Provide the [x, y] coordinate of the cell's center where the given text is located.  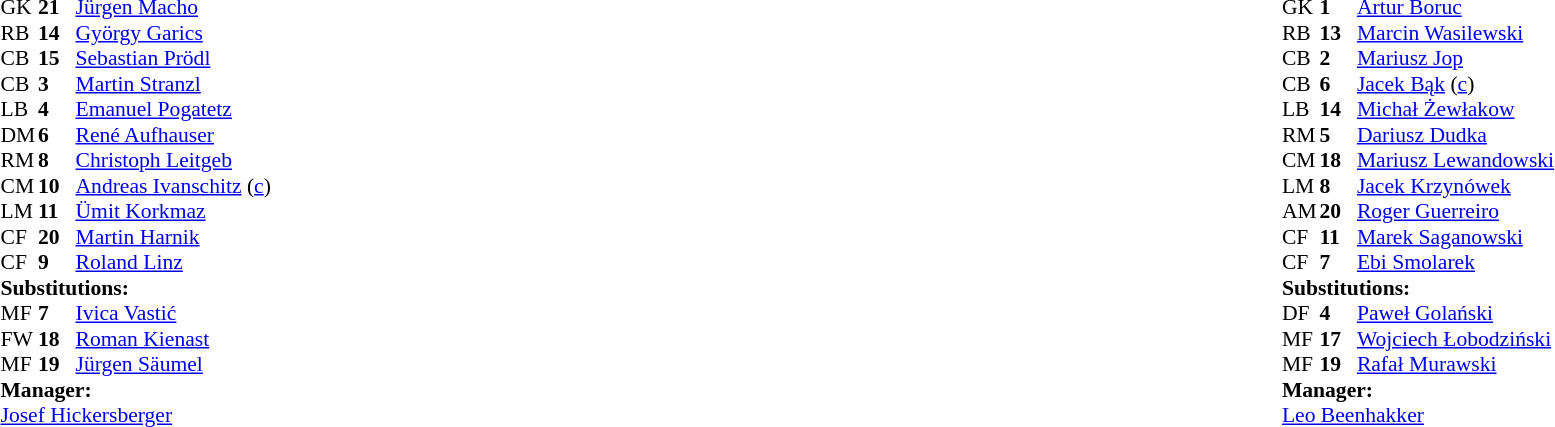
Ivica Vastić [174, 313]
Marek Saganowski [1456, 237]
FW [19, 339]
Mariusz Lewandowski [1456, 161]
Roger Guerreiro [1456, 211]
3 [57, 84]
Ümit Korkmaz [174, 211]
Marcin Wasilewski [1456, 33]
17 [1338, 339]
György Garics [174, 33]
10 [57, 186]
Rafał Murawski [1456, 365]
Martin Stranzl [174, 84]
DM [19, 135]
Paweł Golański [1456, 313]
Mariusz Jop [1456, 59]
2 [1338, 59]
Andreas Ivanschitz (c) [174, 186]
AM [1301, 211]
Roland Linz [174, 263]
Jacek Krzynówek [1456, 186]
Emanuel Pogatetz [174, 109]
Roman Kienast [174, 339]
Ebi Smolarek [1456, 263]
13 [1338, 33]
Michał Żewłakow [1456, 109]
Jürgen Säumel [174, 365]
5 [1338, 135]
Sebastian Prödl [174, 59]
Wojciech Łobodziński [1456, 339]
Christoph Leitgeb [174, 161]
René Aufhauser [174, 135]
Jacek Bąk (c) [1456, 84]
9 [57, 263]
DF [1301, 313]
15 [57, 59]
Dariusz Dudka [1456, 135]
Martin Harnik [174, 237]
